Return [X, Y] of the center of cell containing provided text 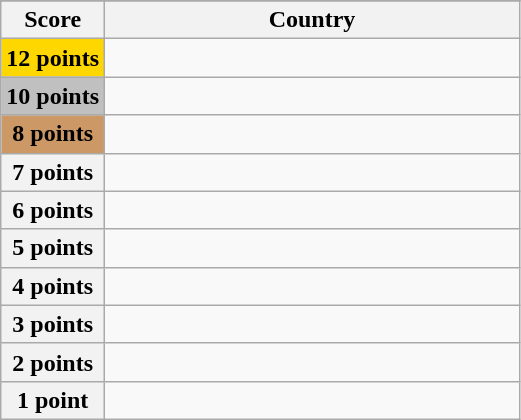
6 points [53, 210]
1 point [53, 400]
2 points [53, 362]
5 points [53, 248]
Score [53, 20]
8 points [53, 134]
10 points [53, 96]
Country [312, 20]
7 points [53, 172]
3 points [53, 324]
12 points [53, 58]
4 points [53, 286]
